Extract the [x, y] coordinate from the center of the cell holding the provided text.  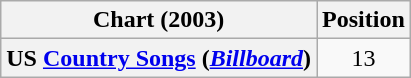
13 [364, 58]
Position [364, 20]
US Country Songs (Billboard) [159, 58]
Chart (2003) [159, 20]
